Identify which cell holds the provided text, then report its [X, Y] central coordinate. 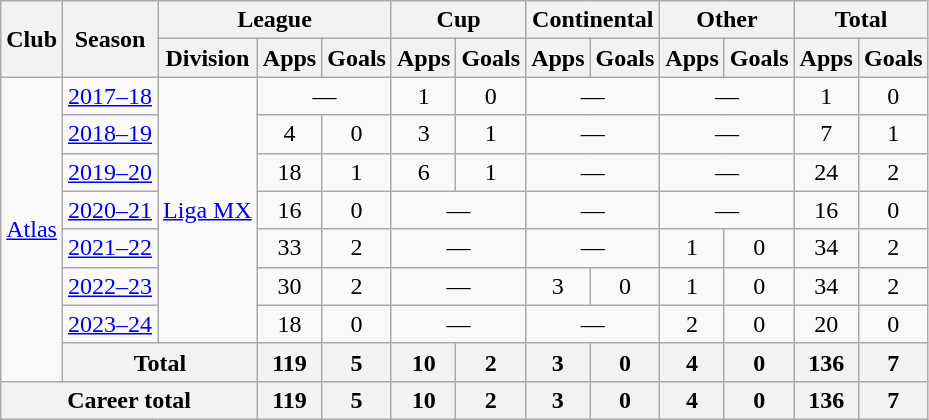
Season [110, 39]
2021–22 [110, 248]
Liga MX [208, 210]
Continental [593, 20]
30 [289, 286]
Club [32, 39]
2020–21 [110, 210]
Atlas [32, 229]
Other [727, 20]
Division [208, 58]
2018–19 [110, 134]
2017–18 [110, 96]
Cup [458, 20]
2019–20 [110, 172]
6 [423, 172]
League [275, 20]
2023–24 [110, 324]
20 [826, 324]
33 [289, 248]
Career total [130, 400]
24 [826, 172]
2022–23 [110, 286]
